Extract the [x, y] coordinate from the center of the cell holding the provided text.  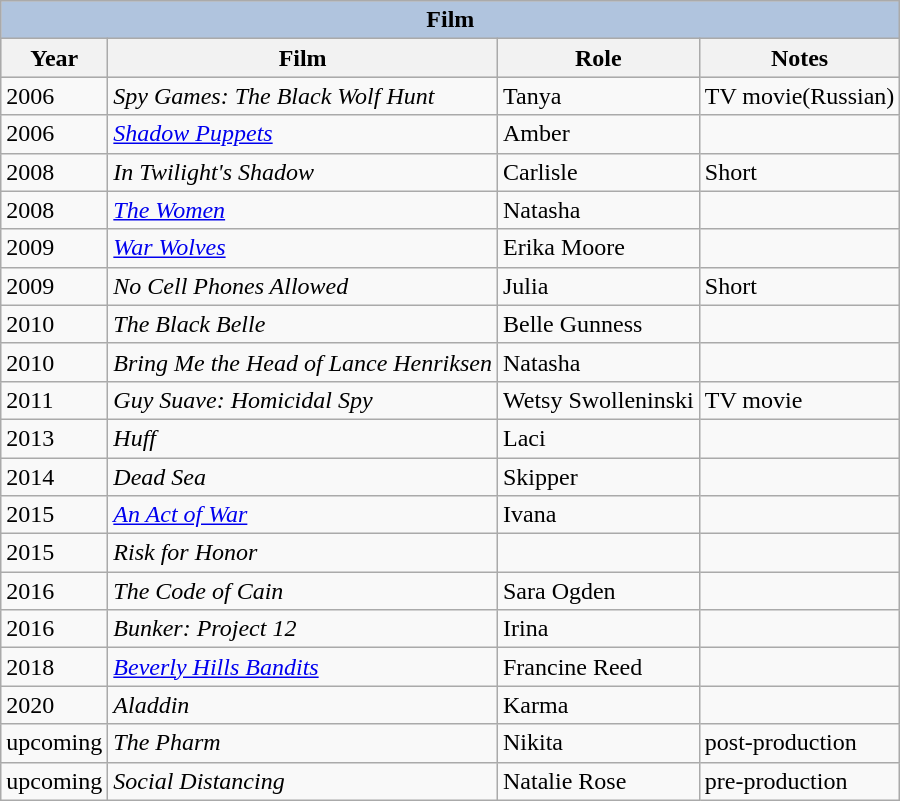
War Wolves [303, 248]
The Black Belle [303, 324]
Irina [598, 629]
Spy Games: The Black Wolf Hunt [303, 96]
Natalie Rose [598, 781]
Huff [303, 438]
Shadow Puppets [303, 134]
Guy Suave: Homicidal Spy [303, 400]
Tanya [598, 96]
Wetsy Swolleninski [598, 400]
2014 [54, 477]
Skipper [598, 477]
Year [54, 58]
Amber [598, 134]
2018 [54, 667]
Sara Ogden [598, 591]
2011 [54, 400]
TV movie(Russian) [800, 96]
post-production [800, 743]
The Code of Cain [303, 591]
The Women [303, 210]
Aladdin [303, 705]
Risk for Honor [303, 553]
Dead Sea [303, 477]
TV movie [800, 400]
pre-production [800, 781]
No Cell Phones Allowed [303, 286]
Beverly Hills Bandits [303, 667]
Francine Reed [598, 667]
Social Distancing [303, 781]
An Act of War [303, 515]
Carlisle [598, 172]
Erika Moore [598, 248]
The Pharm [303, 743]
Julia [598, 286]
Belle Gunness [598, 324]
Bunker: Project 12 [303, 629]
Bring Me the Head of Lance Henriksen [303, 362]
Laci [598, 438]
2013 [54, 438]
Notes [800, 58]
Ivana [598, 515]
In Twilight's Shadow [303, 172]
Karma [598, 705]
Role [598, 58]
2020 [54, 705]
Nikita [598, 743]
